Provide the [X, Y] coordinate of the cell's center where the given text is located.  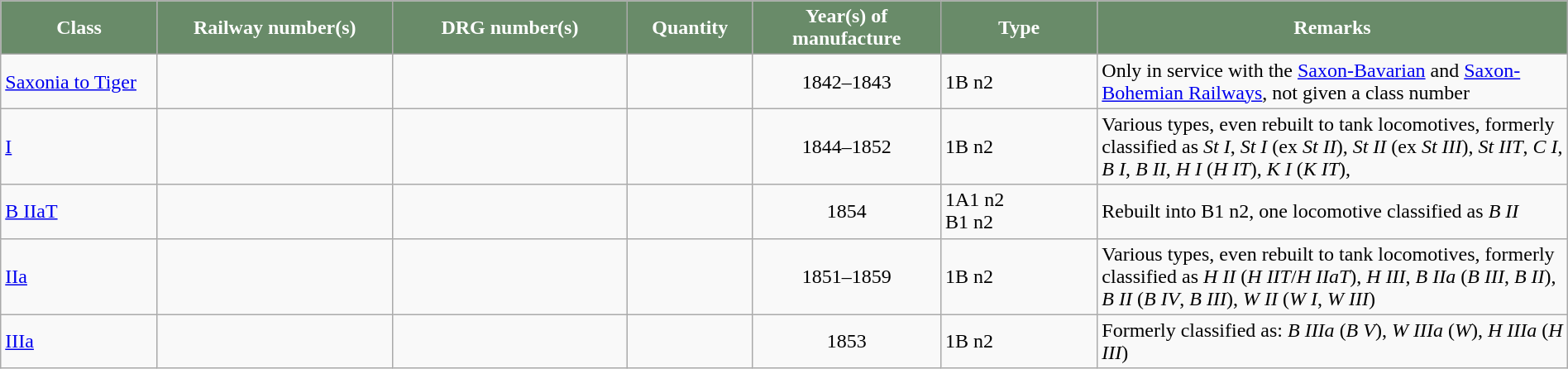
1A1 n2 B1 n2 [1019, 212]
1853 [847, 341]
Quantity [691, 28]
Rebuilt into B1 n2, one locomotive classified as B II [1332, 212]
Only in service with the Saxon-Bavarian and Saxon-Bohemian Railways, not given a class number [1332, 81]
Railway number(s) [275, 28]
Year(s) of manufacture [847, 28]
1851–1859 [847, 276]
Class [79, 28]
Type [1019, 28]
1854 [847, 212]
Remarks [1332, 28]
B IIaT [79, 212]
1844–1852 [847, 146]
Formerly classified as: B IIIa (B V), W IIIa (W), H IIIa (H III) [1332, 341]
IIIa [79, 341]
1842–1843 [847, 81]
I [79, 146]
IIa [79, 276]
DRG number(s) [509, 28]
Saxonia to Tiger [79, 81]
